Pinpoint the cell where the given text exists, returning its (x, y) midpoint coordinate. 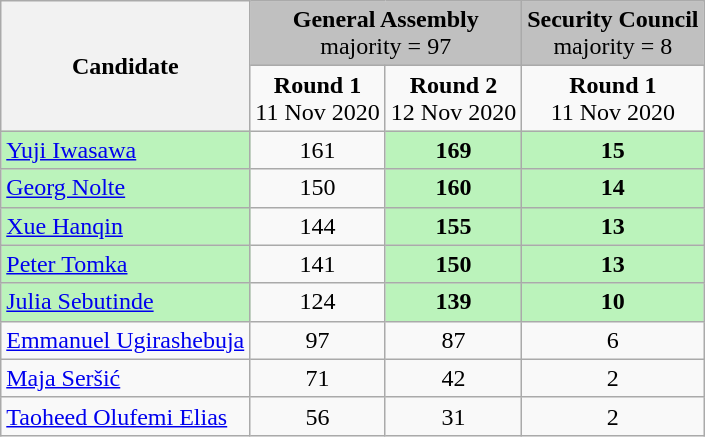
139 (453, 302)
6 (613, 340)
Xue Hanqin (126, 226)
Security Council majority = 8 (613, 34)
Taoheed Olufemi Elias (126, 416)
31 (453, 416)
124 (318, 302)
Emmanuel Ugirashebuja (126, 340)
71 (318, 378)
Round 2 12 Nov 2020 (453, 98)
160 (453, 188)
169 (453, 150)
General Assembly majority = 97 (386, 34)
Maja Seršić (126, 378)
14 (613, 188)
Georg Nolte (126, 188)
Peter Tomka (126, 264)
155 (453, 226)
97 (318, 340)
42 (453, 378)
56 (318, 416)
87 (453, 340)
15 (613, 150)
144 (318, 226)
141 (318, 264)
10 (613, 302)
Candidate (126, 66)
Julia Sebutinde (126, 302)
Yuji Iwasawa (126, 150)
161 (318, 150)
